Return the [X, Y] coordinate for the center point of the cell that contains the specified text.  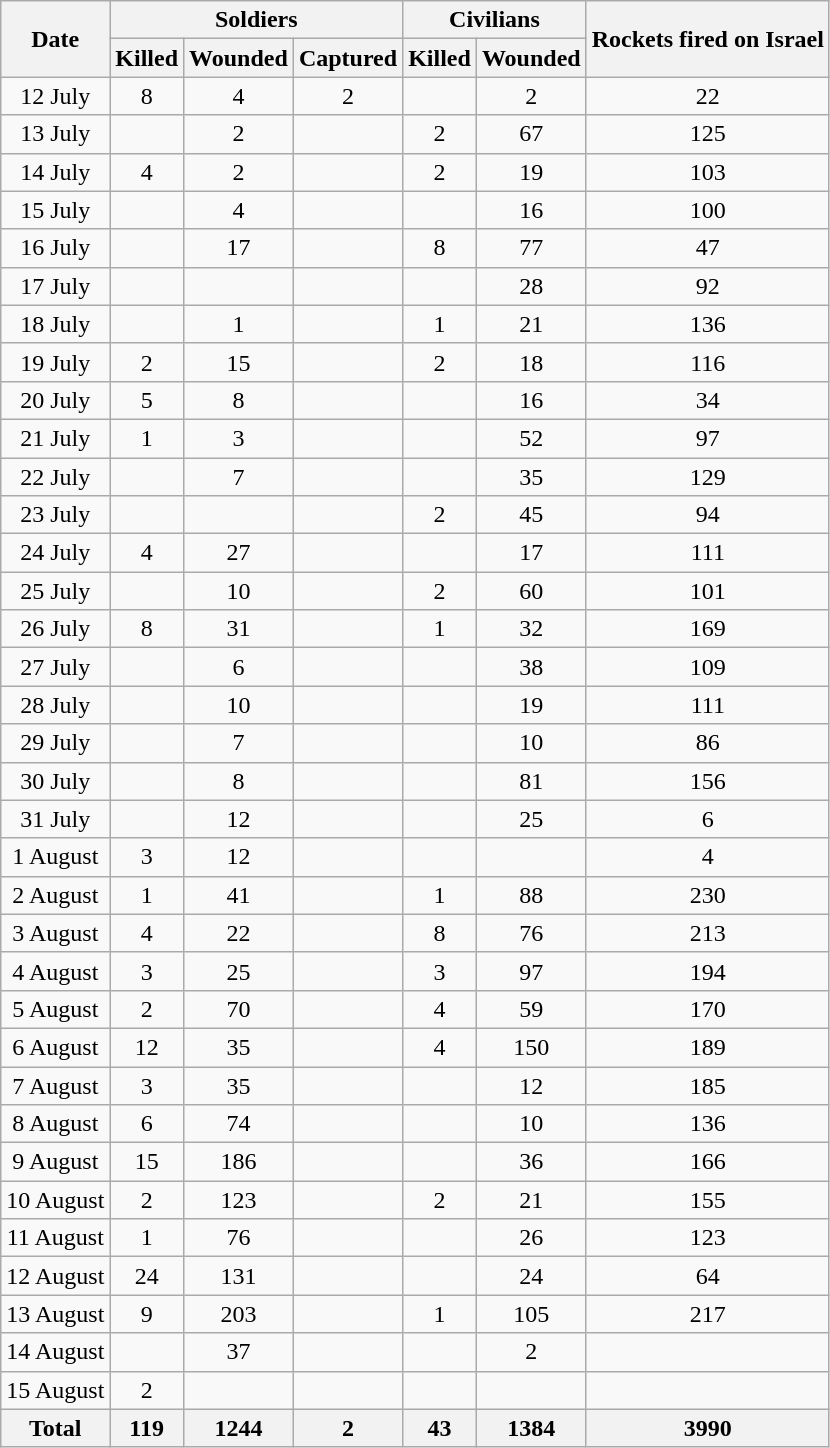
3990 [708, 1428]
30 July [56, 781]
28 July [56, 705]
100 [708, 210]
60 [531, 591]
155 [708, 1200]
29 July [56, 743]
169 [708, 629]
7 August [56, 1085]
2 August [56, 895]
37 [239, 1352]
19 July [56, 362]
59 [531, 1009]
3 August [56, 933]
Civilians [495, 20]
116 [708, 362]
74 [239, 1124]
92 [708, 286]
43 [440, 1428]
24 July [56, 553]
1 August [56, 857]
28 [531, 286]
26 [531, 1238]
Rockets fired on Israel [708, 39]
131 [239, 1276]
21 July [56, 438]
13 July [56, 134]
31 [239, 629]
52 [531, 438]
81 [531, 781]
230 [708, 895]
70 [239, 1009]
18 [531, 362]
213 [708, 933]
Total [56, 1428]
105 [531, 1314]
8 August [56, 1124]
103 [708, 172]
194 [708, 971]
77 [531, 248]
15 August [56, 1390]
36 [531, 1162]
1244 [239, 1428]
101 [708, 591]
203 [239, 1314]
10 August [56, 1200]
12 August [56, 1276]
23 July [56, 515]
45 [531, 515]
47 [708, 248]
94 [708, 515]
Date [56, 39]
67 [531, 134]
6 August [56, 1047]
186 [239, 1162]
13 August [56, 1314]
109 [708, 667]
9 [147, 1314]
14 August [56, 1352]
16 July [56, 248]
17 July [56, 286]
9 August [56, 1162]
217 [708, 1314]
170 [708, 1009]
129 [708, 477]
150 [531, 1047]
32 [531, 629]
Captured [348, 58]
27 [239, 553]
185 [708, 1085]
88 [531, 895]
31 July [56, 819]
5 [147, 400]
38 [531, 667]
20 July [56, 400]
156 [708, 781]
119 [147, 1428]
189 [708, 1047]
64 [708, 1276]
27 July [56, 667]
14 July [56, 172]
125 [708, 134]
41 [239, 895]
22 July [56, 477]
18 July [56, 324]
26 July [56, 629]
166 [708, 1162]
1384 [531, 1428]
Soldiers [256, 20]
15 July [56, 210]
4 August [56, 971]
11 August [56, 1238]
12 July [56, 96]
5 August [56, 1009]
86 [708, 743]
34 [708, 400]
25 July [56, 591]
